Pinpoint the cell where the given text exists, returning its [x, y] midpoint coordinate. 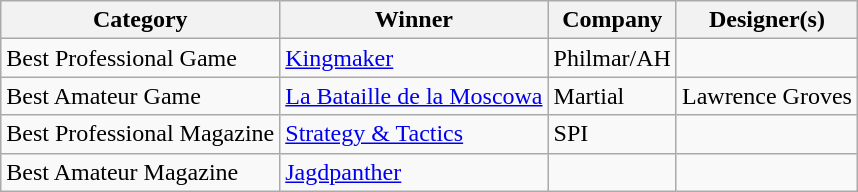
Winner [414, 20]
Category [140, 20]
Strategy & Tactics [414, 134]
Designer(s) [766, 20]
Best Amateur Game [140, 96]
Best Professional Magazine [140, 134]
Kingmaker [414, 58]
Jagdpanther [414, 172]
Company [612, 20]
Martial [612, 96]
Lawrence Groves [766, 96]
Philmar/AH [612, 58]
Best Amateur Magazine [140, 172]
Best Professional Game [140, 58]
La Bataille de la Moscowa [414, 96]
SPI [612, 134]
